Output the (x, y) coordinate of the center of the cell containing the given text.  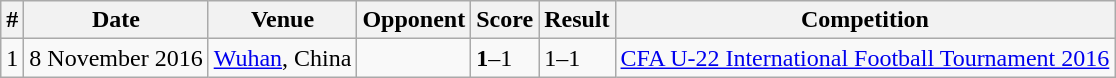
Competition (865, 20)
Opponent (414, 20)
Wuhan, China (282, 58)
1 (12, 58)
8 November 2016 (116, 58)
Date (116, 20)
CFA U-22 International Football Tournament 2016 (865, 58)
Venue (282, 20)
Result (577, 20)
Score (505, 20)
# (12, 20)
